Return the (x, y) coordinate for the center point of the cell that contains the specified text.  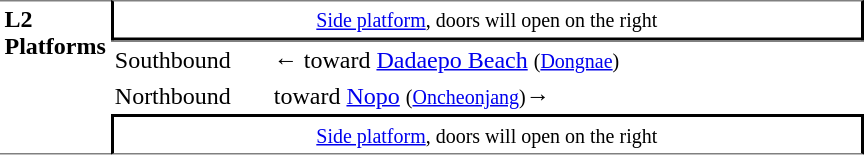
← toward Dadaepo Beach (Dongnae) (566, 59)
L2Platforms (55, 77)
Northbound (190, 96)
toward Nopo (Oncheonjang)→ (566, 96)
Southbound (190, 59)
